Locate the cell with the specified text and output its (X, Y) center coordinate. 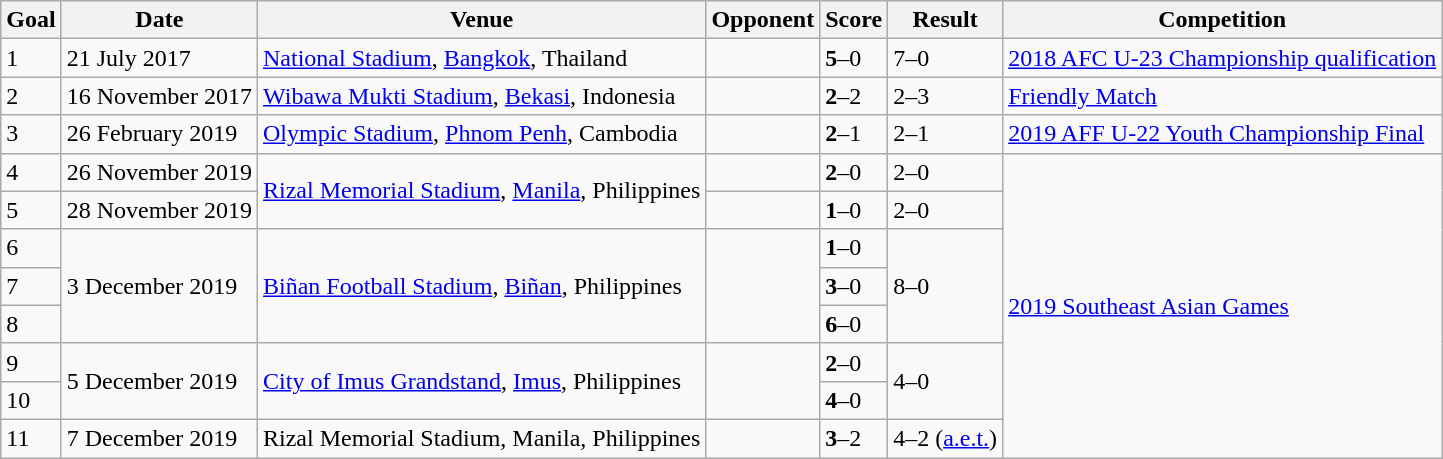
2019 Southeast Asian Games (1222, 305)
6–0 (854, 324)
Wibawa Mukti Stadium, Bekasi, Indonesia (482, 96)
26 February 2019 (159, 134)
16 November 2017 (159, 96)
3 (31, 134)
2019 AFF U-22 Youth Championship Final (1222, 134)
3–2 (854, 438)
2–3 (946, 96)
4–2 (a.e.t.) (946, 438)
Biñan Football Stadium, Biñan, Philippines (482, 286)
3–0 (854, 286)
9 (31, 362)
Olympic Stadium, Phnom Penh, Cambodia (482, 134)
26 November 2019 (159, 172)
Opponent (763, 20)
11 (31, 438)
City of Imus Grandstand, Imus, Philippines (482, 381)
8–0 (946, 286)
3 December 2019 (159, 286)
2–2 (854, 96)
Competition (1222, 20)
8 (31, 324)
5–0 (854, 58)
2018 AFC U-23 Championship qualification (1222, 58)
Date (159, 20)
Goal (31, 20)
21 July 2017 (159, 58)
6 (31, 248)
10 (31, 400)
7 December 2019 (159, 438)
2 (31, 96)
7 (31, 286)
Friendly Match (1222, 96)
7–0 (946, 58)
4 (31, 172)
5 December 2019 (159, 381)
1 (31, 58)
Result (946, 20)
5 (31, 210)
Score (854, 20)
National Stadium, Bangkok, Thailand (482, 58)
Venue (482, 20)
28 November 2019 (159, 210)
